Determine the (x, y) coordinate at the center of the cell enclosing the given text.  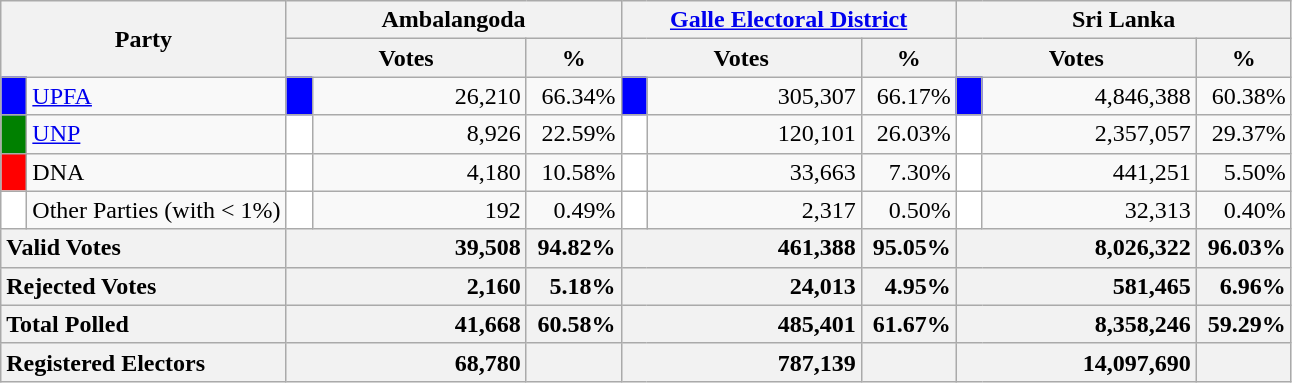
DNA (156, 172)
120,101 (754, 134)
66.17% (908, 96)
8,358,246 (1076, 324)
59.29% (1244, 324)
2,160 (406, 286)
485,401 (741, 324)
5.18% (574, 286)
6.96% (1244, 286)
8,926 (419, 134)
2,317 (754, 210)
22.59% (574, 134)
4,846,388 (1089, 96)
Valid Votes (144, 248)
0.49% (574, 210)
60.38% (1244, 96)
68,780 (406, 362)
4,180 (419, 172)
66.34% (574, 96)
UPFA (156, 96)
26,210 (419, 96)
96.03% (1244, 248)
39,508 (406, 248)
8,026,322 (1076, 248)
33,663 (754, 172)
29.37% (1244, 134)
41,668 (406, 324)
Other Parties (with < 1%) (156, 210)
7.30% (908, 172)
Galle Electoral District (788, 20)
95.05% (908, 248)
61.67% (908, 324)
Party (144, 39)
2,357,057 (1089, 134)
60.58% (574, 324)
787,139 (741, 362)
581,465 (1076, 286)
Ambalangoda (454, 20)
32,313 (1089, 210)
0.40% (1244, 210)
5.50% (1244, 172)
UNP (156, 134)
14,097,690 (1076, 362)
4.95% (908, 286)
94.82% (574, 248)
305,307 (754, 96)
Sri Lanka (1124, 20)
192 (419, 210)
24,013 (741, 286)
Rejected Votes (144, 286)
26.03% (908, 134)
10.58% (574, 172)
Total Polled (144, 324)
441,251 (1089, 172)
Registered Electors (144, 362)
0.50% (908, 210)
461,388 (741, 248)
